Detect which cell encompasses the target text, then output its [X, Y] center coordinate. 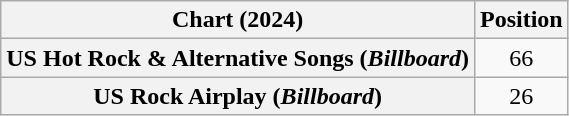
66 [521, 58]
US Rock Airplay (Billboard) [238, 96]
Chart (2024) [238, 20]
Position [521, 20]
US Hot Rock & Alternative Songs (Billboard) [238, 58]
26 [521, 96]
